Locate the cell with the specified text and output its (x, y) center coordinate. 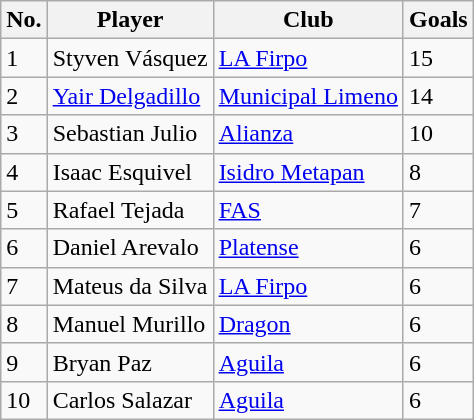
Isaac Esquivel (130, 172)
3 (24, 134)
Alianza (308, 134)
Municipal Limeno (308, 96)
Styven Vásquez (130, 58)
Sebastian Julio (130, 134)
Yair Delgadillo (130, 96)
2 (24, 96)
4 (24, 172)
Carlos Salazar (130, 400)
Manuel Murillo (130, 324)
9 (24, 362)
Isidro Metapan (308, 172)
14 (438, 96)
No. (24, 20)
Player (130, 20)
15 (438, 58)
Rafael Tejada (130, 210)
Daniel Arevalo (130, 248)
1 (24, 58)
Bryan Paz (130, 362)
5 (24, 210)
FAS (308, 210)
Mateus da Silva (130, 286)
Goals (438, 20)
Platense (308, 248)
Club (308, 20)
Dragon (308, 324)
